Detect which cell encompasses the target text, then output its [X, Y] center coordinate. 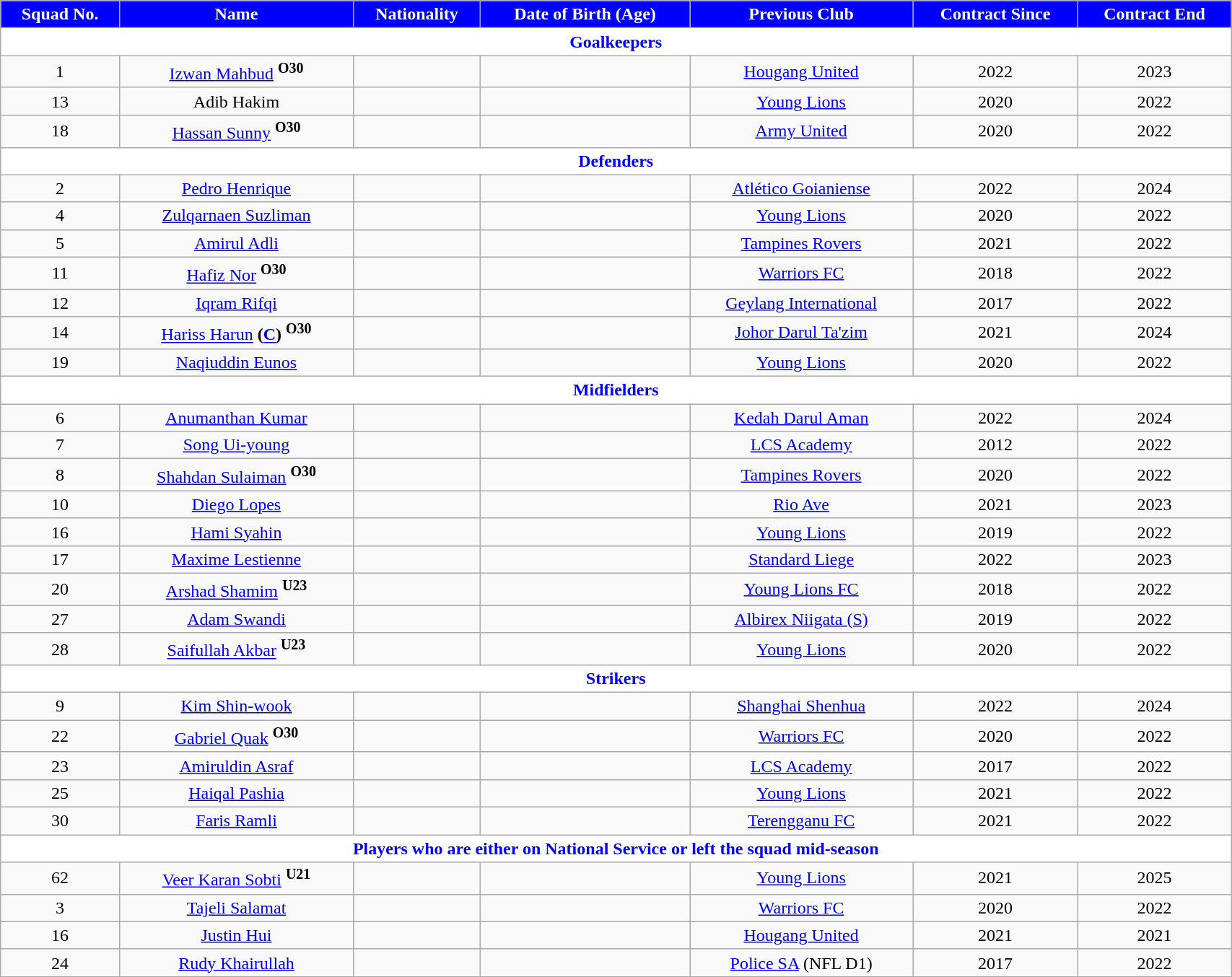
12 [61, 303]
Geylang International [801, 303]
Contract End [1154, 14]
2 [61, 188]
13 [61, 101]
10 [61, 504]
2025 [1154, 879]
Hassan Sunny O30 [236, 131]
Rio Ave [801, 504]
62 [61, 879]
23 [61, 766]
11 [61, 273]
25 [61, 793]
Naqiuddin Eunos [236, 362]
Gabriel Quak O30 [236, 736]
14 [61, 333]
Hariss Harun (C) O30 [236, 333]
Arshad Shamim U23 [236, 589]
Contract Since [996, 14]
Squad No. [61, 14]
Shahdan Sulaiman O30 [236, 475]
Previous Club [801, 14]
Saifullah Akbar U23 [236, 649]
Young Lions FC [801, 589]
Adib Hakim [236, 101]
Faris Ramli [236, 820]
30 [61, 820]
Haiqal Pashia [236, 793]
Atlético Goianiense [801, 188]
Kedah Darul Aman [801, 418]
17 [61, 559]
24 [61, 963]
Amirul Adli [236, 243]
Terengganu FC [801, 820]
Justin Hui [236, 935]
Maxime Lestienne [236, 559]
28 [61, 649]
Iqram Rifqi [236, 303]
20 [61, 589]
Date of Birth (Age) [585, 14]
Albirex Niigata (S) [801, 619]
7 [61, 445]
Izwan Mahbud O30 [236, 72]
Amiruldin Asraf [236, 766]
Kim Shin-wook [236, 706]
9 [61, 706]
Johor Darul Ta'zim [801, 333]
2012 [996, 445]
5 [61, 243]
8 [61, 475]
Pedro Henrique [236, 188]
Veer Karan Sobti U21 [236, 879]
4 [61, 216]
Anumanthan Kumar [236, 418]
Standard Liege [801, 559]
3 [61, 908]
Rudy Khairullah [236, 963]
Name [236, 14]
1 [61, 72]
Midfielders [616, 390]
Police SA (NFL D1) [801, 963]
Strikers [616, 679]
27 [61, 619]
Hami Syahin [236, 532]
6 [61, 418]
Hafiz Nor O30 [236, 273]
Song Ui-young [236, 445]
Diego Lopes [236, 504]
Players who are either on National Service or left the squad mid-season [616, 848]
Tajeli Salamat [236, 908]
Defenders [616, 161]
Shanghai Shenhua [801, 706]
Adam Swandi [236, 619]
22 [61, 736]
Goalkeepers [616, 42]
19 [61, 362]
18 [61, 131]
Zulqarnaen Suzliman [236, 216]
Army United [801, 131]
Nationality [417, 14]
